Return the (X, Y) coordinate for the center point of the cell that contains the specified text.  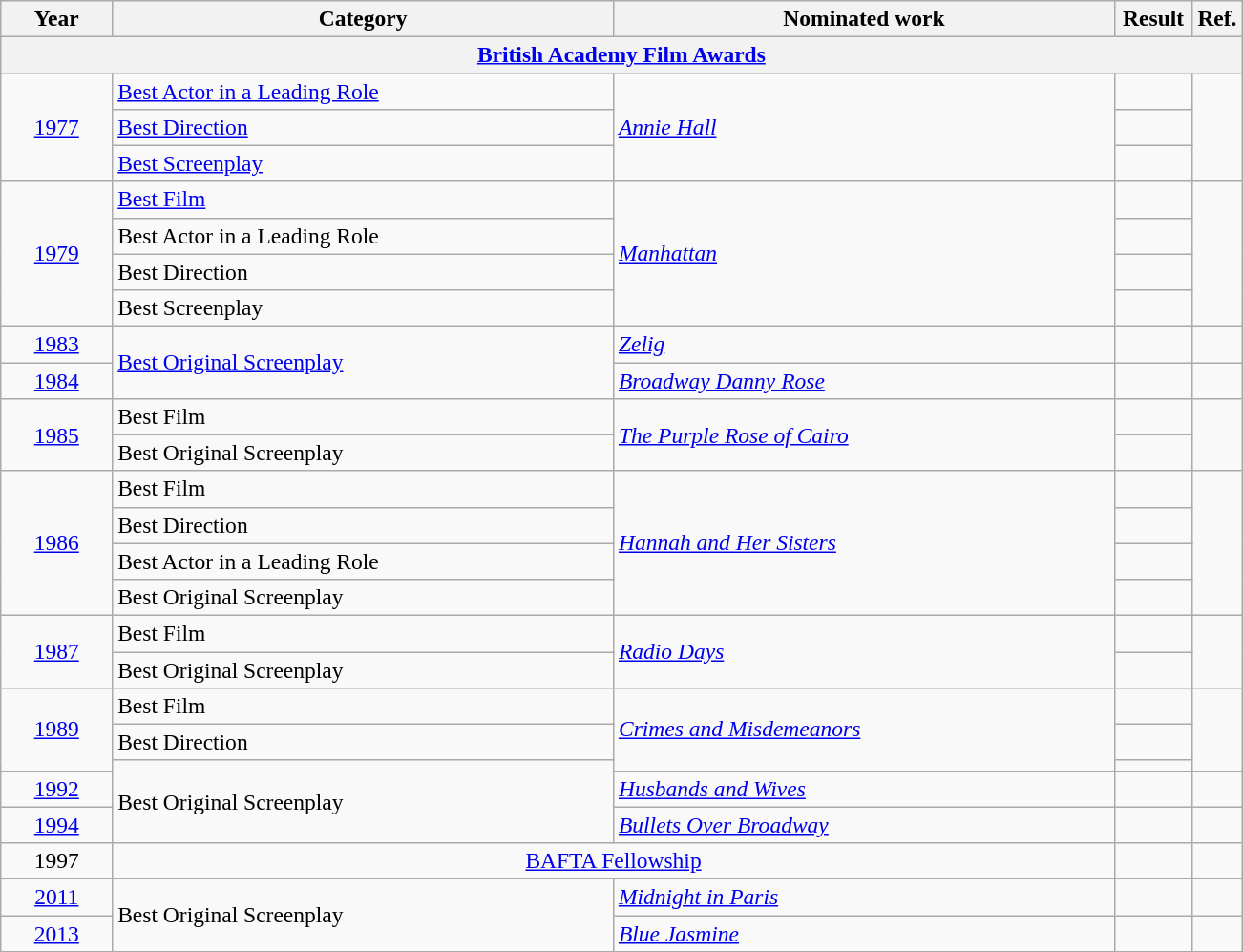
1997 (57, 860)
1986 (57, 543)
British Academy Film Awards (621, 54)
1979 (57, 254)
1984 (57, 380)
Ref. (1217, 18)
1994 (57, 825)
Midnight in Paris (865, 897)
1989 (57, 730)
Year (57, 18)
Blue Jasmine (865, 933)
Category (363, 18)
Result (1153, 18)
Bullets Over Broadway (865, 825)
1987 (57, 651)
Crimes and Misdemeanors (865, 730)
Hannah and Her Sisters (865, 543)
2013 (57, 933)
Nominated work (865, 18)
1977 (57, 127)
BAFTA Fellowship (614, 860)
Annie Hall (865, 127)
Manhattan (865, 254)
The Purple Rose of Cairo (865, 434)
Radio Days (865, 651)
Husbands and Wives (865, 789)
1992 (57, 789)
1983 (57, 344)
Zelig (865, 344)
1985 (57, 434)
2011 (57, 897)
Broadway Danny Rose (865, 380)
